Identify which cell holds the provided text, then report its [X, Y] central coordinate. 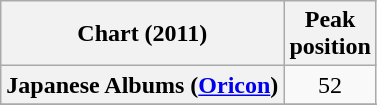
52 [330, 85]
Peak position [330, 34]
Chart (2011) [142, 34]
Japanese Albums (Oricon) [142, 85]
